Locate the cell with the specified text and output its [X, Y] center coordinate. 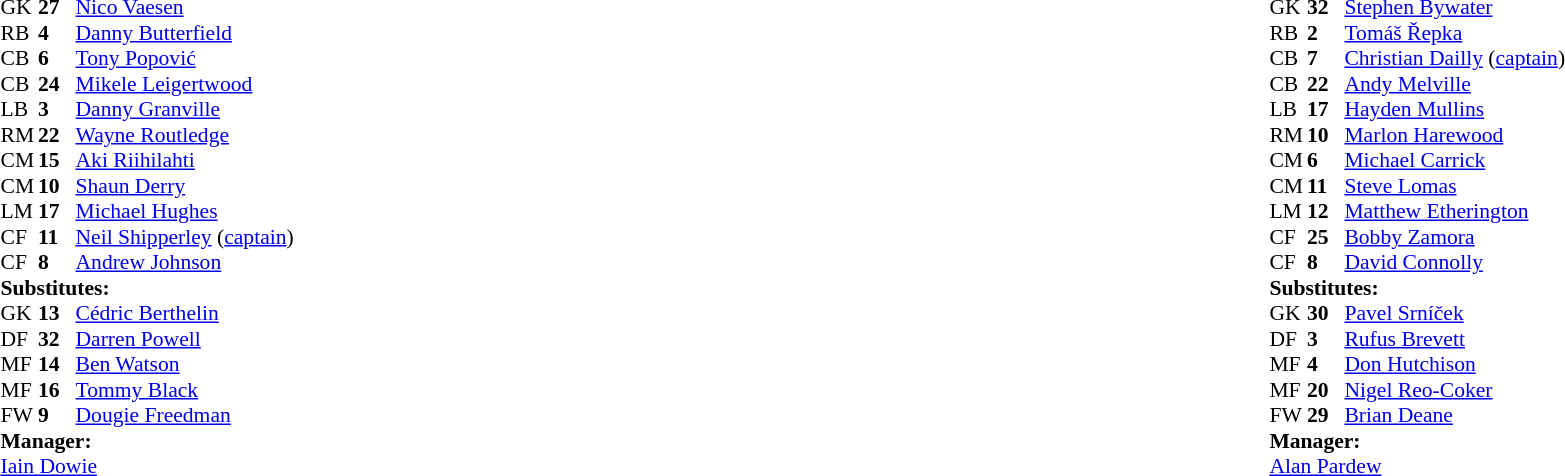
Andy Melville [1454, 84]
David Connolly [1454, 263]
25 [1326, 237]
Cédric Berthelin [185, 313]
Brian Deane [1454, 415]
Nigel Reo-Coker [1454, 390]
Wayne Routledge [185, 135]
Rufus Brevett [1454, 339]
Danny Granville [185, 109]
20 [1326, 390]
Don Hutchison [1454, 365]
Danny Butterfield [185, 33]
Tomáš Řepka [1454, 33]
Shaun Derry [185, 186]
Neil Shipperley (captain) [185, 237]
Christian Dailly (captain) [1454, 59]
16 [57, 390]
Andrew Johnson [185, 263]
Dougie Freedman [185, 415]
Tony Popović [185, 59]
Matthew Etherington [1454, 211]
15 [57, 161]
14 [57, 365]
Michael Carrick [1454, 161]
24 [57, 84]
32 [57, 339]
Michael Hughes [185, 211]
9 [57, 415]
Aki Riihilahti [185, 161]
Marlon Harewood [1454, 135]
13 [57, 313]
Ben Watson [185, 365]
Hayden Mullins [1454, 109]
Darren Powell [185, 339]
Tommy Black [185, 390]
Mikele Leigertwood [185, 84]
12 [1326, 211]
2 [1326, 33]
Bobby Zamora [1454, 237]
Pavel Srníček [1454, 313]
Steve Lomas [1454, 186]
30 [1326, 313]
7 [1326, 59]
29 [1326, 415]
